Output the [X, Y] coordinate of the center of the cell containing the given text.  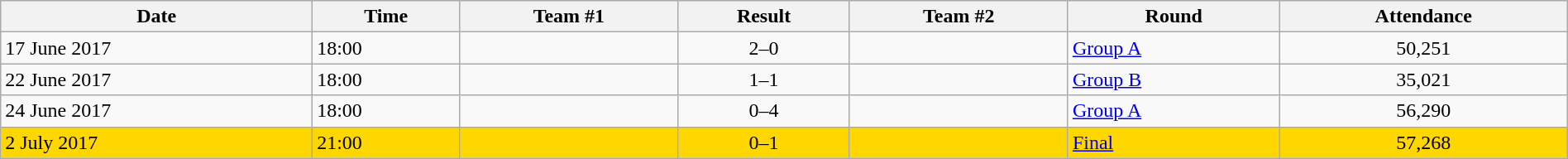
Result [764, 17]
Round [1174, 17]
Final [1174, 142]
57,268 [1423, 142]
Date [157, 17]
Team #2 [958, 17]
24 June 2017 [157, 111]
Time [386, 17]
0–4 [764, 111]
Team #1 [569, 17]
35,021 [1423, 79]
Attendance [1423, 17]
2–0 [764, 48]
0–1 [764, 142]
Group B [1174, 79]
21:00 [386, 142]
56,290 [1423, 111]
1–1 [764, 79]
50,251 [1423, 48]
2 July 2017 [157, 142]
22 June 2017 [157, 79]
17 June 2017 [157, 48]
